Provide the [X, Y] coordinate of the cell's center where the given text is located.  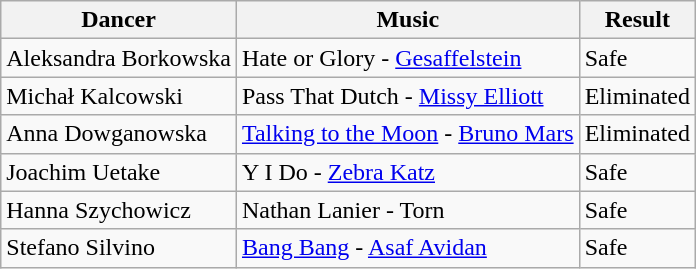
Talking to the Moon - Bruno Mars [408, 134]
Stefano Silvino [119, 248]
Joachim Uetake [119, 172]
Nathan Lanier - Torn [408, 210]
Anna Dowganowska [119, 134]
Result [637, 20]
Pass That Dutch - Missy Elliott [408, 96]
Hanna Szychowicz [119, 210]
Michał Kalcowski [119, 96]
Hate or Glory - Gesaffelstein [408, 58]
Y I Do - Zebra Katz [408, 172]
Music [408, 20]
Bang Bang - Asaf Avidan [408, 248]
Dancer [119, 20]
Aleksandra Borkowska [119, 58]
